For the text-containing cell, return its midpoint in [x, y] coordinate format. 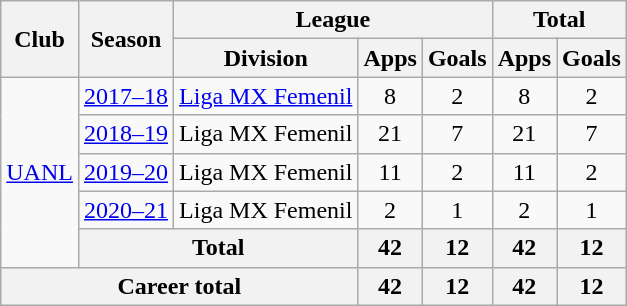
Club [40, 39]
2019–20 [126, 172]
2018–19 [126, 134]
UANL [40, 172]
2017–18 [126, 96]
Division [266, 58]
2020–21 [126, 210]
League [334, 20]
Season [126, 39]
Career total [180, 286]
